Return the (X, Y) coordinate for the center point of the cell that contains the specified text.  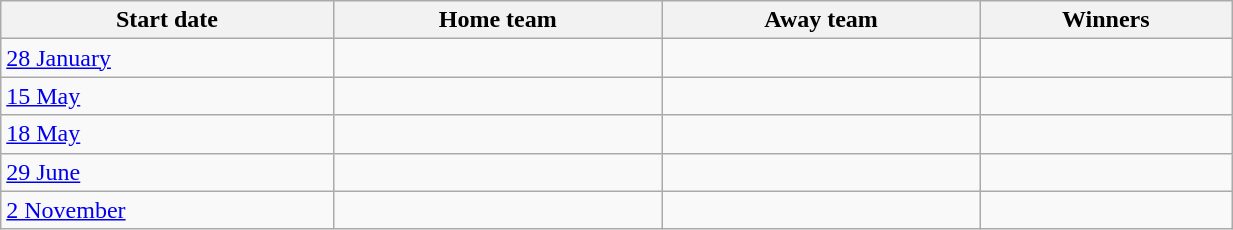
Winners (1106, 20)
Start date (167, 20)
29 June (167, 172)
2 November (167, 210)
Home team (498, 20)
28 January (167, 58)
Away team (821, 20)
15 May (167, 96)
18 May (167, 134)
